Extract the (x, y) coordinate from the center of the cell holding the provided text.  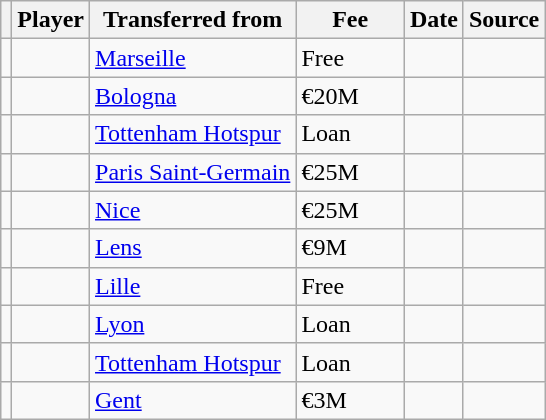
Lens (193, 248)
Lyon (193, 324)
Marseille (193, 58)
€9M (350, 248)
€20M (350, 96)
Player (51, 20)
Gent (193, 400)
Nice (193, 210)
€3M (350, 400)
Paris Saint-Germain (193, 172)
Bologna (193, 96)
Date (434, 20)
Source (504, 20)
Transferred from (193, 20)
Lille (193, 286)
Fee (350, 20)
